Provide the [x, y] coordinate of the cell's center where the given text is located.  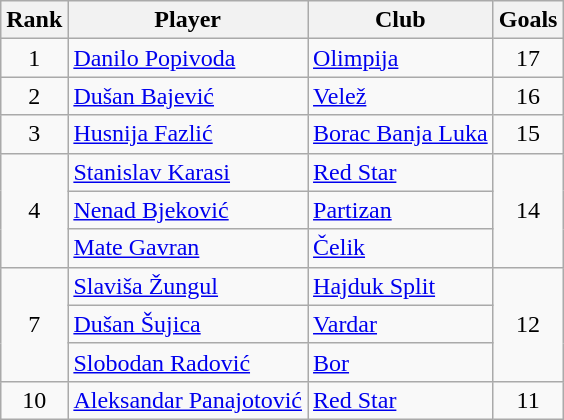
Stanislav Karasi [188, 172]
2 [34, 96]
14 [528, 210]
17 [528, 58]
Velež [401, 96]
Čelik [401, 248]
Goals [528, 20]
Danilo Popivoda [188, 58]
Nenad Bjeković [188, 210]
7 [34, 324]
Aleksandar Panajotović [188, 400]
Partizan [401, 210]
Olimpija [401, 58]
Slobodan Radović [188, 362]
10 [34, 400]
Hajduk Split [401, 286]
4 [34, 210]
Rank [34, 20]
1 [34, 58]
15 [528, 134]
Bor [401, 362]
Vardar [401, 324]
Mate Gavran [188, 248]
Husnija Fazlić [188, 134]
Dušan Šujica [188, 324]
Club [401, 20]
Player [188, 20]
Dušan Bajević [188, 96]
3 [34, 134]
16 [528, 96]
11 [528, 400]
12 [528, 324]
Borac Banja Luka [401, 134]
Slaviša Žungul [188, 286]
